From the cell containing the given text, extract its center point as [X, Y] coordinate. 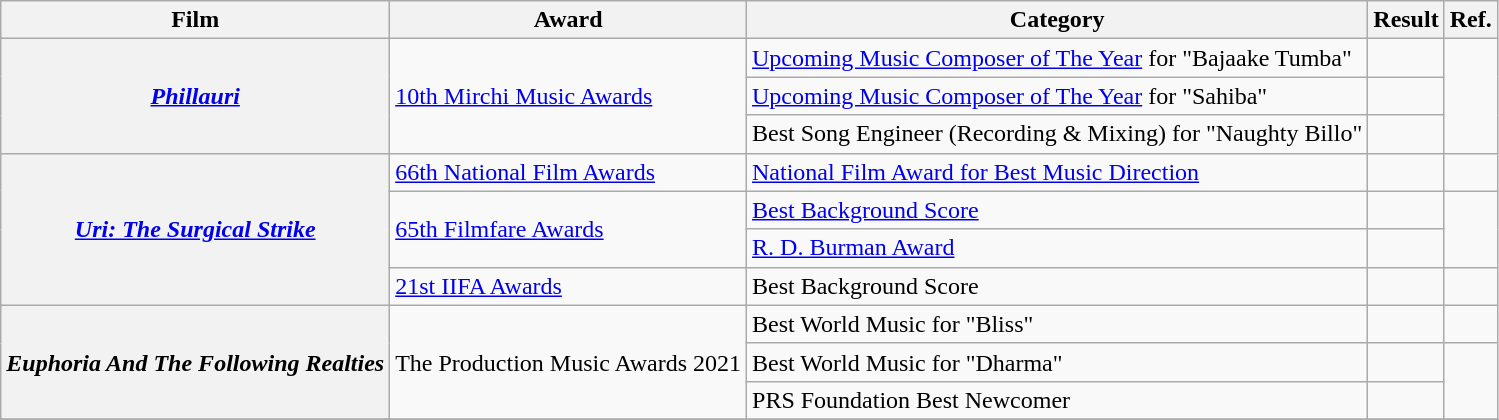
Film [196, 20]
R. D. Burman Award [1058, 248]
Phillauri [196, 96]
65th Filmfare Awards [568, 229]
Category [1058, 20]
Upcoming Music Composer of The Year for "Bajaake Tumba" [1058, 58]
21st IIFA Awards [568, 286]
National Film Award for Best Music Direction [1058, 172]
Best Song Engineer (Recording & Mixing) for "Naughty Billo" [1058, 134]
Uri: The Surgical Strike [196, 229]
The Production Music Awards 2021 [568, 362]
Upcoming Music Composer of The Year for "Sahiba" [1058, 96]
Euphoria And The Following Realties [196, 362]
Result [1406, 20]
PRS Foundation Best Newcomer [1058, 400]
10th Mirchi Music Awards [568, 96]
Ref. [1470, 20]
Award [568, 20]
Best World Music for "Bliss" [1058, 324]
Best World Music for "Dharma" [1058, 362]
66th National Film Awards [568, 172]
